From the cell containing the given text, extract its center point as (x, y) coordinate. 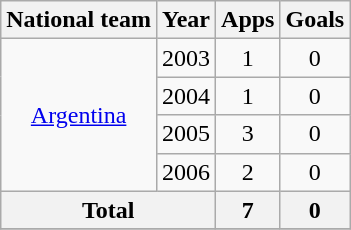
Goals (315, 20)
2005 (186, 134)
2 (248, 172)
2006 (186, 172)
National team (79, 20)
Apps (248, 20)
3 (248, 134)
Total (108, 210)
Argentina (79, 115)
7 (248, 210)
2004 (186, 96)
Year (186, 20)
2003 (186, 58)
